Locate the cell with the specified text and output its (X, Y) center coordinate. 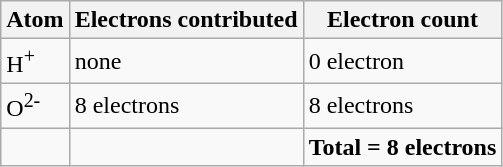
Atom (35, 20)
0 electron (402, 62)
none (186, 62)
Electron count (402, 20)
O2- (35, 106)
Total = 8 electrons (402, 147)
H+ (35, 62)
Electrons contributed (186, 20)
